Search for the cell housing the specified text and yield its (X, Y) center coordinate. 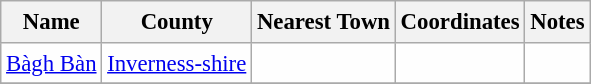
Name (52, 22)
Nearest Town (324, 22)
Notes (558, 22)
Bàgh Bàn (52, 62)
Coordinates (460, 22)
County (177, 22)
Inverness-shire (177, 62)
